For the text-containing cell, return its midpoint in [x, y] coordinate format. 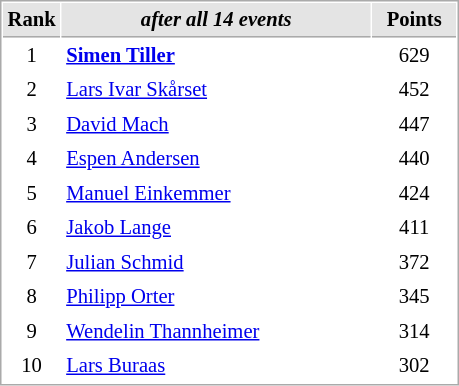
Philipp Orter [216, 296]
9 [32, 332]
440 [414, 158]
Lars Buraas [216, 366]
after all 14 events [216, 20]
Espen Andersen [216, 158]
10 [32, 366]
6 [32, 228]
1 [32, 56]
Points [414, 20]
Julian Schmid [216, 262]
452 [414, 90]
4 [32, 158]
424 [414, 194]
Lars Ivar Skårset [216, 90]
411 [414, 228]
3 [32, 124]
2 [32, 90]
Wendelin Thannheimer [216, 332]
372 [414, 262]
314 [414, 332]
302 [414, 366]
7 [32, 262]
Jakob Lange [216, 228]
Simen Tiller [216, 56]
345 [414, 296]
447 [414, 124]
629 [414, 56]
Rank [32, 20]
8 [32, 296]
Manuel Einkemmer [216, 194]
5 [32, 194]
David Mach [216, 124]
